Scan for the cell matching the given text and deliver its (x, y) coordinate at center. 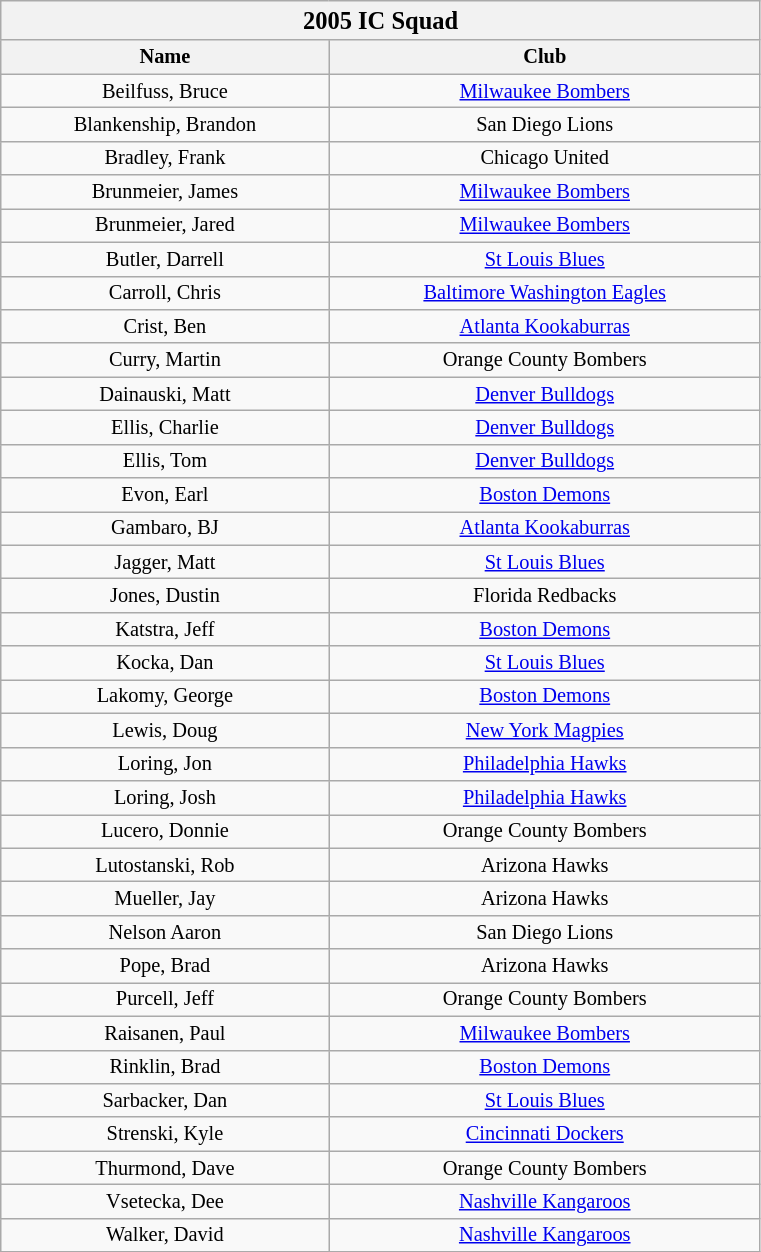
Kocka, Dan (165, 663)
Mueller, Jay (165, 898)
Thurmond, Dave (165, 1168)
Curry, Martin (165, 360)
Florida Redbacks (544, 595)
Brunmeier, James (165, 192)
Strenski, Kyle (165, 1134)
Lakomy, George (165, 696)
Beilfuss, Bruce (165, 91)
Carroll, Chris (165, 293)
Pope, Brad (165, 966)
Dainauski, Matt (165, 394)
Loring, Josh (165, 797)
Sarbacker, Dan (165, 1100)
Club (544, 57)
Chicago United (544, 158)
Ellis, Charlie (165, 427)
Name (165, 57)
Jones, Dustin (165, 595)
Lucero, Donnie (165, 831)
2005 IC Squad (381, 20)
Crist, Ben (165, 326)
New York Magpies (544, 730)
Ellis, Tom (165, 461)
Gambaro, BJ (165, 528)
Jagger, Matt (165, 562)
Purcell, Jeff (165, 999)
Rinklin, Brad (165, 1067)
Vsetecka, Dee (165, 1201)
Walker, David (165, 1235)
Nelson Aaron (165, 932)
Baltimore Washington Eagles (544, 293)
Brunmeier, Jared (165, 225)
Cincinnati Dockers (544, 1134)
Katstra, Jeff (165, 629)
Lewis, Doug (165, 730)
Butler, Darrell (165, 259)
Blankenship, Brandon (165, 124)
Loring, Jon (165, 764)
Raisanen, Paul (165, 1033)
Bradley, Frank (165, 158)
Lutostanski, Rob (165, 865)
Evon, Earl (165, 495)
